Return the (x, y) coordinate for the center point of the cell that contains the specified text.  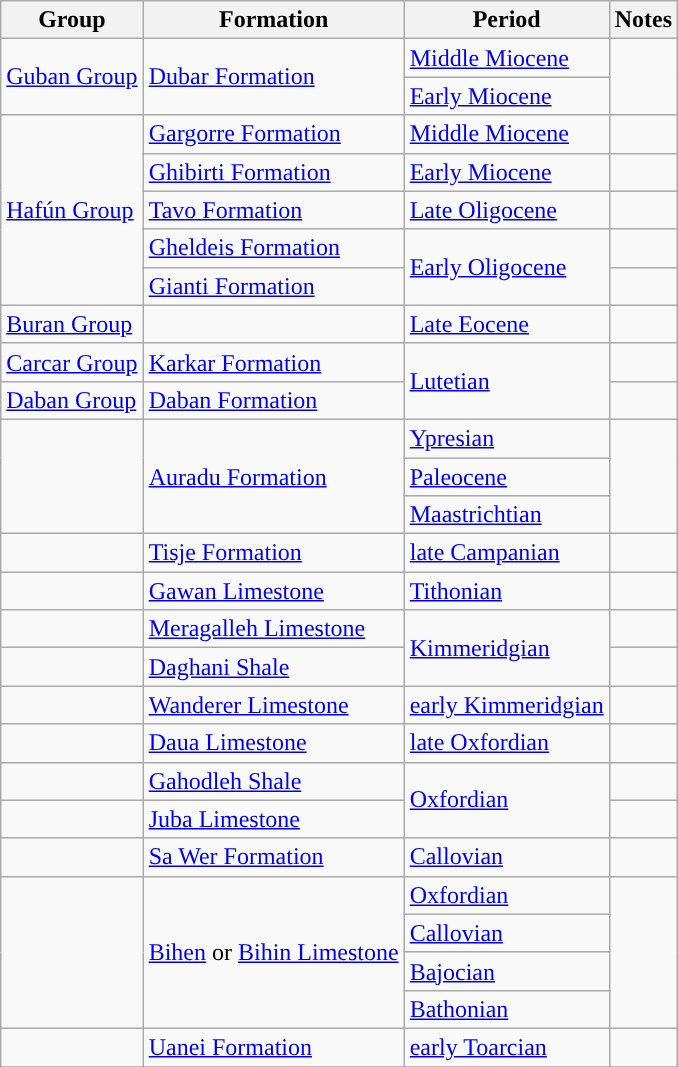
Gargorre Formation (274, 134)
Auradu Formation (274, 476)
Gheldeis Formation (274, 248)
early Kimmeridgian (506, 705)
Late Oligocene (506, 210)
Uanei Formation (274, 1047)
Ypresian (506, 438)
Meragalleh Limestone (274, 629)
Group (72, 20)
Kimmeridgian (506, 648)
Juba Limestone (274, 819)
Formation (274, 20)
Daban Formation (274, 400)
Notes (643, 20)
Daua Limestone (274, 743)
Wanderer Limestone (274, 705)
Tithonian (506, 591)
Daghani Shale (274, 667)
Ghibirti Formation (274, 172)
Gawan Limestone (274, 591)
Lutetian (506, 381)
Guban Group (72, 77)
Daban Group (72, 400)
Karkar Formation (274, 362)
late Oxfordian (506, 743)
Early Oligocene (506, 267)
Sa Wer Formation (274, 857)
Maastrichtian (506, 515)
Period (506, 20)
Buran Group (72, 324)
Bihen or Bihin Limestone (274, 952)
Tavo Formation (274, 210)
Carcar Group (72, 362)
Bajocian (506, 971)
Gianti Formation (274, 286)
Gahodleh Shale (274, 781)
late Campanian (506, 553)
early Toarcian (506, 1047)
Dubar Formation (274, 77)
Hafún Group (72, 210)
Bathonian (506, 1009)
Paleocene (506, 477)
Late Eocene (506, 324)
Tisje Formation (274, 553)
